Output the (X, Y) coordinate of the center of the cell containing the given text.  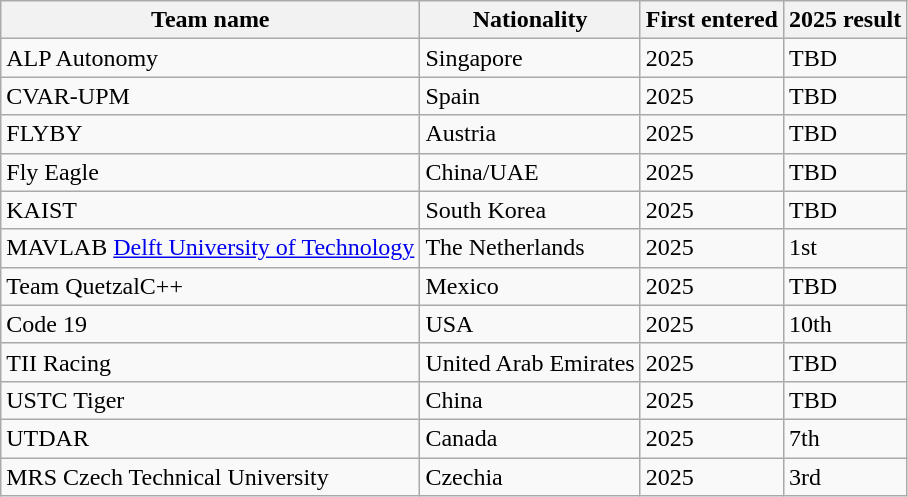
TII Racing (210, 362)
CVAR-UPM (210, 96)
1st (844, 248)
Canada (530, 438)
Spain (530, 96)
China (530, 400)
MRS Czech Technical University (210, 477)
3rd (844, 477)
KAIST (210, 210)
FLYBY (210, 134)
7th (844, 438)
MAVLAB Delft University of Technology (210, 248)
First entered (712, 20)
Nationality (530, 20)
China/UAE (530, 172)
2025 result (844, 20)
Czechia (530, 477)
Team QuetzalC++ (210, 286)
USTC Tiger (210, 400)
ALP Autonomy (210, 58)
The Netherlands (530, 248)
South Korea (530, 210)
USA (530, 324)
Mexico (530, 286)
Singapore (530, 58)
Code 19 (210, 324)
Austria (530, 134)
United Arab Emirates (530, 362)
UTDAR (210, 438)
Team name (210, 20)
10th (844, 324)
Fly Eagle (210, 172)
